Locate the cell with the specified text and output its [x, y] center coordinate. 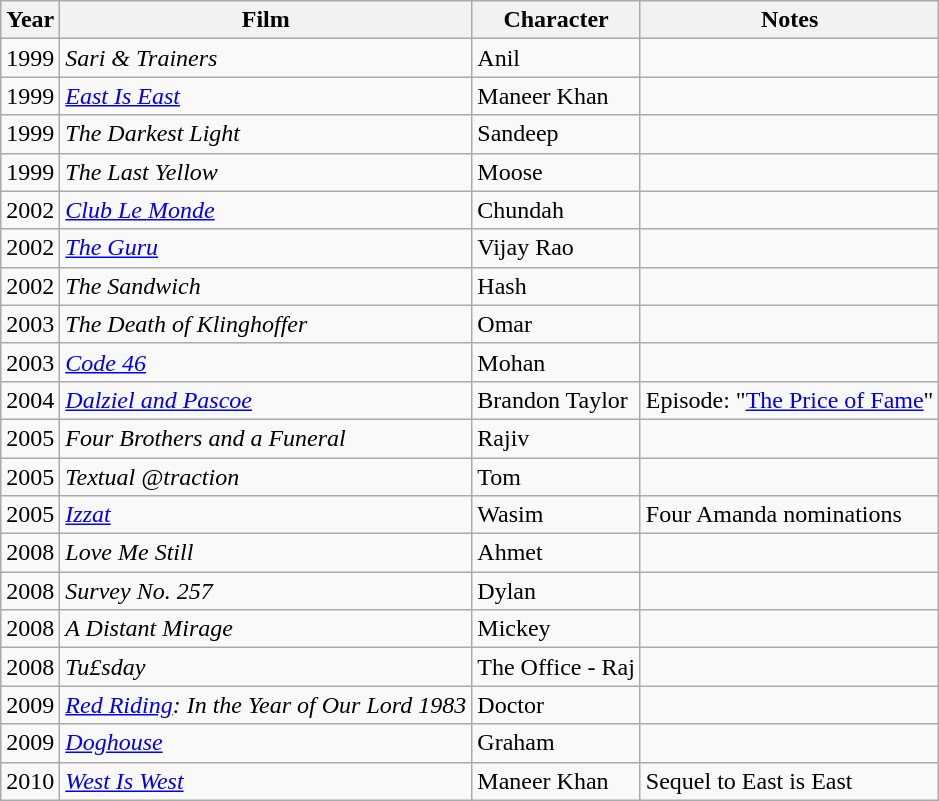
Vijay Rao [556, 248]
Doctor [556, 705]
Code 46 [266, 362]
Film [266, 20]
Four Brothers and a Funeral [266, 438]
Omar [556, 324]
Dalziel and Pascoe [266, 400]
Episode: "The Price of Fame" [790, 400]
Brandon Taylor [556, 400]
Doghouse [266, 743]
West Is West [266, 781]
Chundah [556, 210]
Character [556, 20]
The Darkest Light [266, 134]
Mickey [556, 629]
Tu£sday [266, 667]
Wasim [556, 515]
2004 [30, 400]
Four Amanda nominations [790, 515]
Ahmet [556, 553]
Love Me Still [266, 553]
Year [30, 20]
The Sandwich [266, 286]
Graham [556, 743]
The Office - Raj [556, 667]
Izzat [266, 515]
Anil [556, 58]
Sandeep [556, 134]
Dylan [556, 591]
Club Le Monde [266, 210]
The Last Yellow [266, 172]
East Is East [266, 96]
Red Riding: In the Year of Our Lord 1983 [266, 705]
Textual @traction [266, 477]
The Guru [266, 248]
Hash [556, 286]
Moose [556, 172]
Mohan [556, 362]
Notes [790, 20]
Survey No. 257 [266, 591]
The Death of Klinghoffer [266, 324]
A Distant Mirage [266, 629]
2010 [30, 781]
Sequel to East is East [790, 781]
Tom [556, 477]
Rajiv [556, 438]
Sari & Trainers [266, 58]
